Return the [x, y] coordinate for the center point of the cell that contains the specified text.  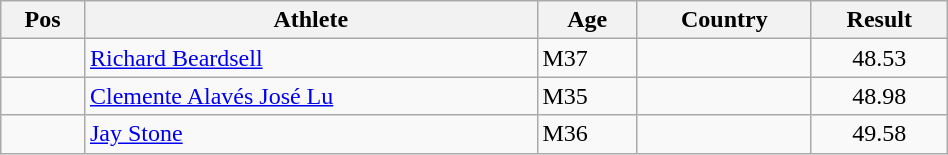
49.58 [879, 134]
Result [879, 20]
M37 [587, 58]
M36 [587, 134]
Clemente Alavés José Lu [310, 96]
48.53 [879, 58]
Jay Stone [310, 134]
Athlete [310, 20]
M35 [587, 96]
Age [587, 20]
Country [724, 20]
Richard Beardsell [310, 58]
48.98 [879, 96]
Pos [43, 20]
